Locate the cell with the specified text and output its (X, Y) center coordinate. 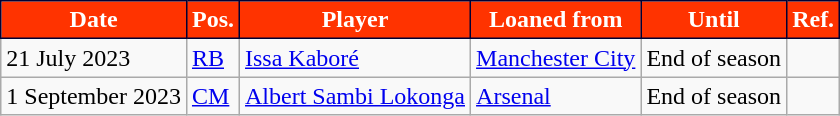
Pos. (212, 20)
CM (212, 96)
Date (94, 20)
Ref. (814, 20)
Player (356, 20)
Until (714, 20)
1 September 2023 (94, 96)
21 July 2023 (94, 58)
Manchester City (556, 58)
Loaned from (556, 20)
Arsenal (556, 96)
RB (212, 58)
Albert Sambi Lokonga (356, 96)
Issa Kaboré (356, 58)
